Detect which cell encompasses the target text, then output its [x, y] center coordinate. 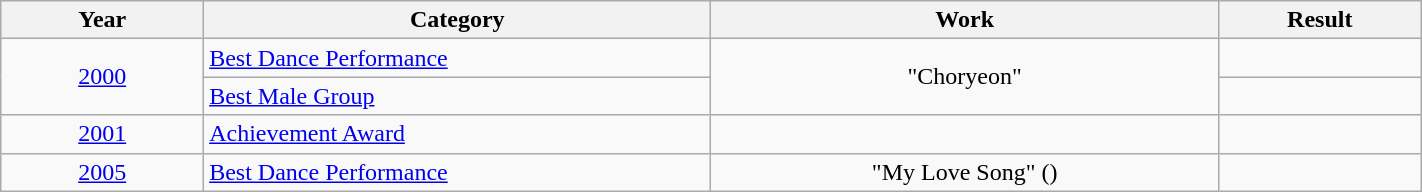
"My Love Song" () [964, 172]
Best Male Group [458, 96]
Category [458, 20]
"Choryeon" [964, 77]
Work [964, 20]
Achievement Award [458, 134]
2000 [102, 77]
Year [102, 20]
Result [1320, 20]
2005 [102, 172]
2001 [102, 134]
